Identify which cell holds the provided text, then report its [x, y] central coordinate. 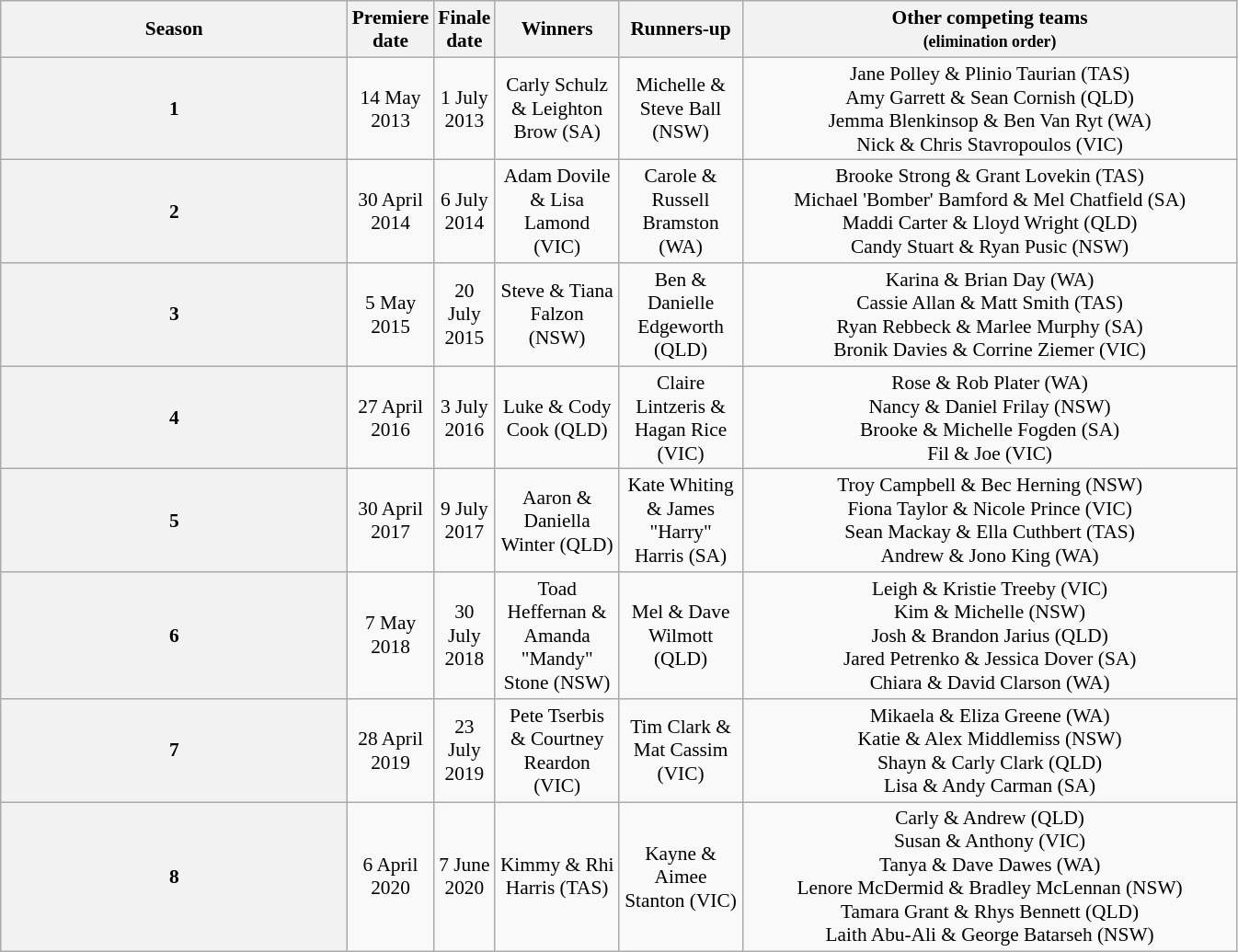
Ben & Danielle Edgeworth(QLD) [681, 315]
Rose & Rob Plater (WA)Nancy & Daniel Frilay (NSW)Brooke & Michelle Fogden (SA)Fil & Joe (VIC) [990, 418]
20 July 2015 [464, 315]
Winners [556, 29]
Mel & Dave Wilmott (QLD) [681, 636]
Premiere date [390, 29]
27 April 2016 [390, 418]
9 July 2017 [464, 521]
30 July 2018 [464, 636]
Luke & Cody Cook (QLD) [556, 418]
Tim Clark & Mat Cassim (VIC) [681, 751]
6 April 2020 [390, 877]
Finale date [464, 29]
Other competing teams (elimination order) [990, 29]
Aaron & Daniella Winter (QLD) [556, 521]
Troy Campbell & Bec Herning (NSW)Fiona Taylor & Nicole Prince (VIC)Sean Mackay & Ella Cuthbert (TAS)Andrew & Jono King (WA) [990, 521]
4 [175, 418]
Toad Heffernan & Amanda "Mandy" Stone (NSW) [556, 636]
28 April 2019 [390, 751]
Kate Whiting & James "Harry" Harris (SA) [681, 521]
Steve & Tiana Falzon(NSW) [556, 315]
Claire Lintzeris & Hagan Rice (VIC) [681, 418]
1 July 2013 [464, 109]
23 July 2019 [464, 751]
6 [175, 636]
5 May 2015 [390, 315]
Pete Tserbis & Courtney Reardon (VIC) [556, 751]
Karina & Brian Day (WA)Cassie Allan & Matt Smith (TAS) Ryan Rebbeck & Marlee Murphy (SA)Bronik Davies & Corrine Ziemer (VIC) [990, 315]
Adam Dovile & Lisa Lamond (VIC) [556, 212]
Carly Schulz & Leighton Brow (SA) [556, 109]
Season [175, 29]
6 July 2014 [464, 212]
Michelle & Steve Ball (NSW) [681, 109]
Mikaela & Eliza Greene (WA)Katie & Alex Middlemiss (NSW)Shayn & Carly Clark (QLD)Lisa & Andy Carman (SA) [990, 751]
3 July 2016 [464, 418]
Jane Polley & Plinio Taurian (TAS) Amy Garrett & Sean Cornish (QLD) Jemma Blenkinsop & Ben Van Ryt (WA)Nick & Chris Stavropoulos (VIC) [990, 109]
7 May 2018 [390, 636]
8 [175, 877]
30 April 2014 [390, 212]
14 May 2013 [390, 109]
1 [175, 109]
Leigh & Kristie Treeby (VIC) Kim & Michelle (NSW) Josh & Brandon Jarius (QLD) Jared Petrenko & Jessica Dover (SA)Chiara & David Clarson (WA) [990, 636]
7 [175, 751]
30 April 2017 [390, 521]
2 [175, 212]
Runners-up [681, 29]
Carole & Russell Bramston (WA) [681, 212]
5 [175, 521]
Brooke Strong & Grant Lovekin (TAS) Michael 'Bomber' Bamford & Mel Chatfield (SA)Maddi Carter & Lloyd Wright (QLD) Candy Stuart & Ryan Pusic (NSW) [990, 212]
Kayne & Aimee Stanton (VIC) [681, 877]
3 [175, 315]
Kimmy & Rhi Harris (TAS) [556, 877]
7 June 2020 [464, 877]
